Scan for the cell matching the given text and deliver its [X, Y] coordinate at center. 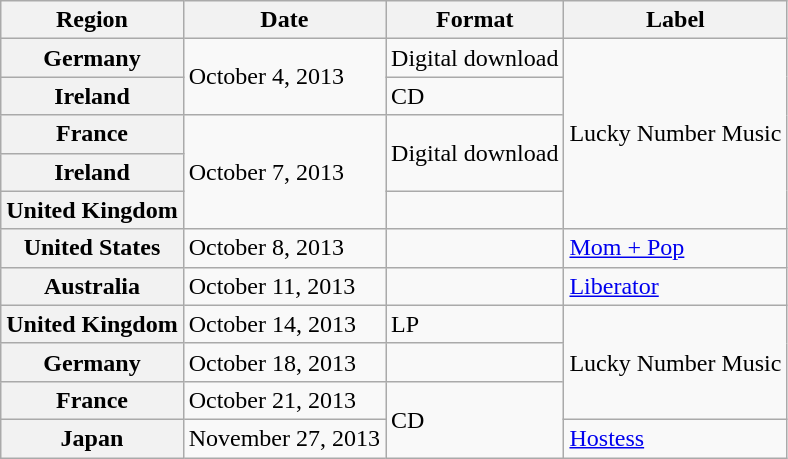
October 8, 2013 [284, 248]
Format [475, 20]
Date [284, 20]
November 27, 2013 [284, 438]
October 4, 2013 [284, 77]
Australia [92, 286]
October 14, 2013 [284, 324]
United States [92, 248]
October 18, 2013 [284, 362]
Mom + Pop [676, 248]
Liberator [676, 286]
Label [676, 20]
October 7, 2013 [284, 172]
Japan [92, 438]
October 11, 2013 [284, 286]
Region [92, 20]
LP [475, 324]
Hostess [676, 438]
October 21, 2013 [284, 400]
